Locate the cell with the specified text and output its (X, Y) center coordinate. 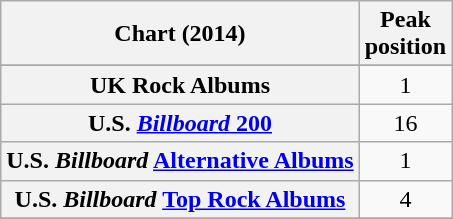
4 (405, 199)
UK Rock Albums (180, 85)
U.S. Billboard Alternative Albums (180, 161)
U.S. Billboard 200 (180, 123)
Peakposition (405, 34)
Chart (2014) (180, 34)
16 (405, 123)
U.S. Billboard Top Rock Albums (180, 199)
